Return the (x, y) coordinate for the center point of the cell that contains the specified text.  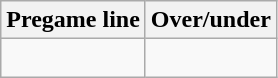
Over/under (210, 20)
Pregame line (74, 20)
